Detect which cell encompasses the target text, then output its (x, y) center coordinate. 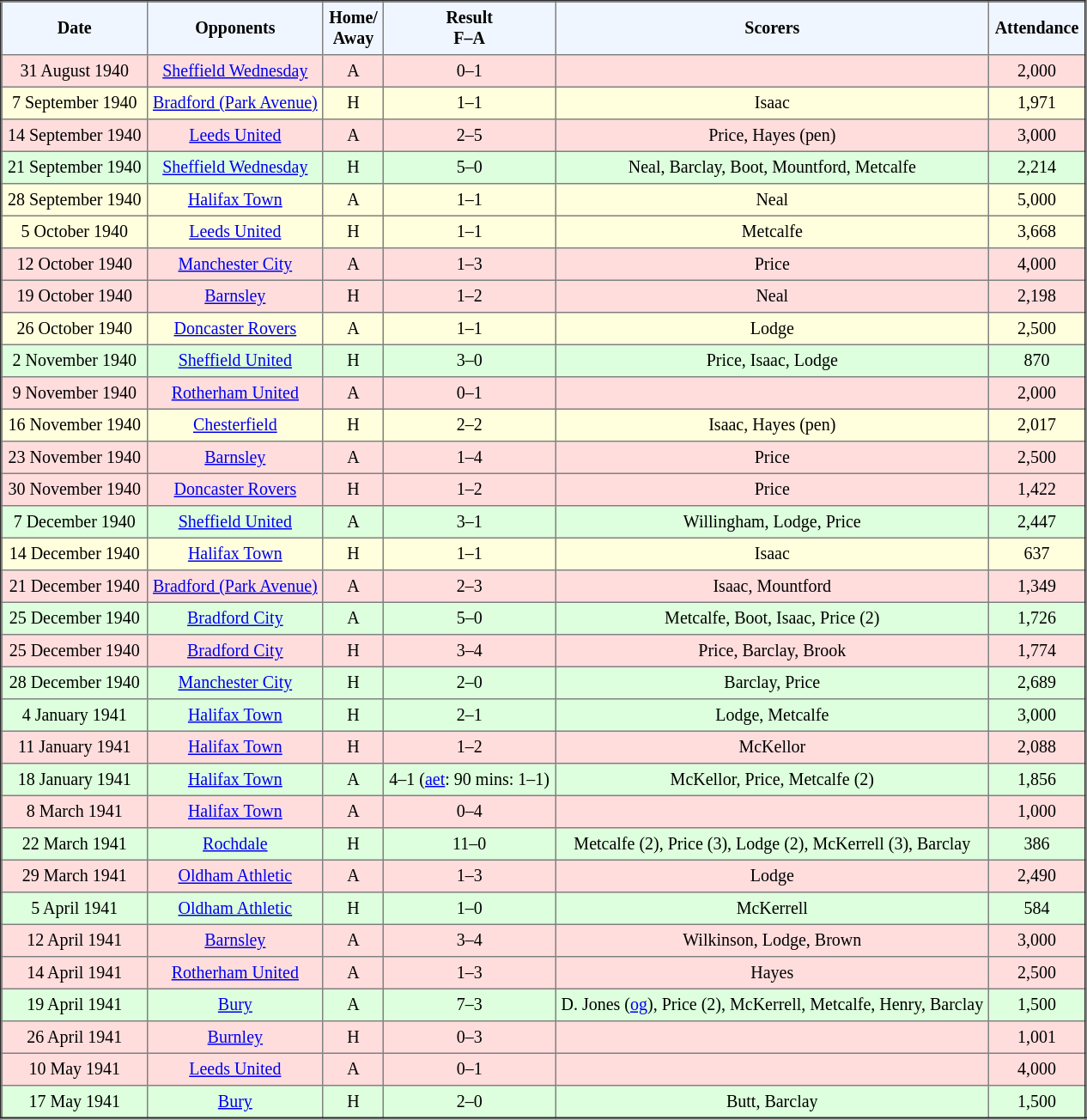
584 (1037, 909)
11 January 1941 (75, 747)
Price, Isaac, Lodge (773, 361)
8 March 1941 (75, 812)
1–4 (470, 458)
Metcalfe, Boot, Isaac, Price (2) (773, 618)
Wilkinson, Lodge, Brown (773, 940)
Price, Barclay, Brook (773, 651)
18 January 1941 (75, 780)
19 October 1940 (75, 296)
0–4 (470, 812)
2,689 (1037, 683)
3–0 (470, 361)
7–3 (470, 1005)
Butt, Barclay (773, 1102)
29 March 1941 (75, 876)
Hayes (773, 973)
Isaac, Hayes (pen) (773, 425)
1,774 (1037, 651)
1,971 (1037, 103)
Metcalfe (773, 232)
Date (75, 28)
ResultF–A (470, 28)
1–0 (470, 909)
19 April 1941 (75, 1005)
17 May 1941 (75, 1102)
Home/Away (353, 28)
12 April 1941 (75, 940)
2,214 (1037, 167)
870 (1037, 361)
21 September 1940 (75, 167)
28 December 1940 (75, 683)
2–3 (470, 587)
12 October 1940 (75, 265)
Attendance (1037, 28)
Scorers (773, 28)
McKellor (773, 747)
637 (1037, 554)
2,088 (1037, 747)
Opponents (235, 28)
3,668 (1037, 232)
2,017 (1037, 425)
2,198 (1037, 296)
Barclay, Price (773, 683)
26 April 1941 (75, 1038)
4–1 (aet: 90 mins: 1–1) (470, 780)
2–5 (470, 136)
1,422 (1037, 490)
5 April 1941 (75, 909)
23 November 1940 (75, 458)
Rochdale (235, 844)
2–1 (470, 715)
0–3 (470, 1038)
5 October 1940 (75, 232)
1,001 (1037, 1038)
McKellor, Price, Metcalfe (2) (773, 780)
1,856 (1037, 780)
2 November 1940 (75, 361)
Willingham, Lodge, Price (773, 522)
31 August 1940 (75, 71)
Price, Hayes (pen) (773, 136)
2–2 (470, 425)
1,349 (1037, 587)
21 December 1940 (75, 587)
11–0 (470, 844)
Lodge, Metcalfe (773, 715)
4 January 1941 (75, 715)
9 November 1940 (75, 393)
3–1 (470, 522)
7 December 1940 (75, 522)
Isaac, Mountford (773, 587)
14 September 1940 (75, 136)
2,490 (1037, 876)
5,000 (1037, 200)
16 November 1940 (75, 425)
McKerrell (773, 909)
Chesterfield (235, 425)
7 September 1940 (75, 103)
28 September 1940 (75, 200)
26 October 1940 (75, 329)
Neal, Barclay, Boot, Mountford, Metcalfe (773, 167)
22 March 1941 (75, 844)
14 April 1941 (75, 973)
2,447 (1037, 522)
10 May 1941 (75, 1069)
386 (1037, 844)
14 December 1940 (75, 554)
Burnley (235, 1038)
Metcalfe (2), Price (3), Lodge (2), McKerrell (3), Barclay (773, 844)
D. Jones (og), Price (2), McKerrell, Metcalfe, Henry, Barclay (773, 1005)
1,726 (1037, 618)
30 November 1940 (75, 490)
1,000 (1037, 812)
